Provide the (X, Y) coordinate of the cell's center where the given text is located.  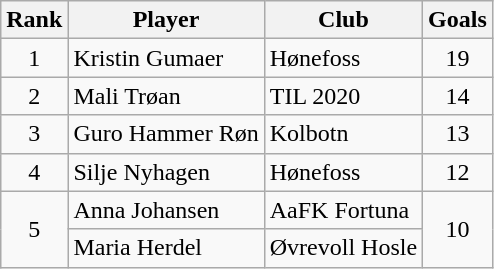
14 (458, 96)
Rank (34, 20)
Silje Nyhagen (166, 172)
10 (458, 229)
AaFK Fortuna (343, 210)
13 (458, 134)
1 (34, 58)
Player (166, 20)
TIL 2020 (343, 96)
Goals (458, 20)
Maria Herdel (166, 248)
Kristin Gumaer (166, 58)
12 (458, 172)
3 (34, 134)
Club (343, 20)
Anna Johansen (166, 210)
Guro Hammer Røn (166, 134)
2 (34, 96)
5 (34, 229)
Kolbotn (343, 134)
Mali Trøan (166, 96)
Øvrevoll Hosle (343, 248)
4 (34, 172)
19 (458, 58)
